Output the (x, y) coordinate of the center of the cell containing the given text.  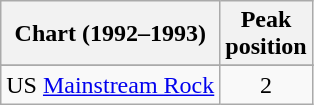
2 (266, 85)
Chart (1992–1993) (110, 34)
US Mainstream Rock (110, 85)
Peakposition (266, 34)
